Locate the cell with the specified text and output its (X, Y) center coordinate. 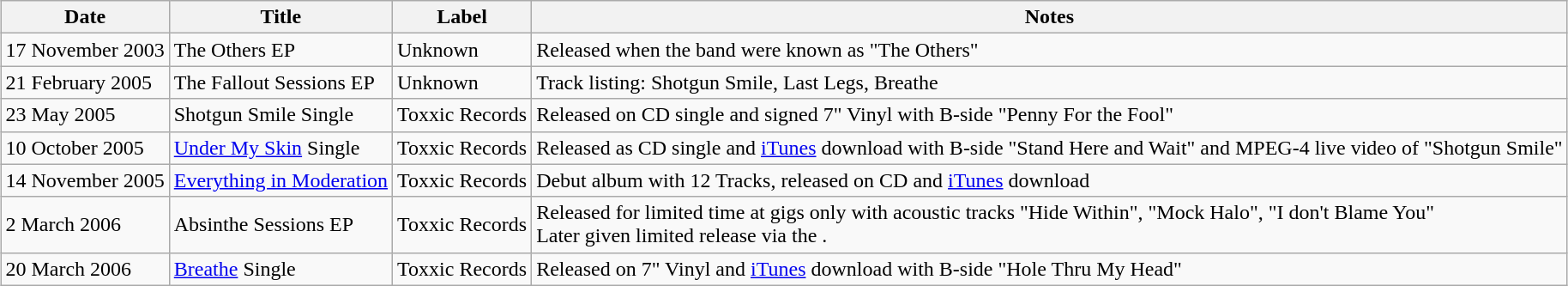
Notes (1050, 17)
23 May 2005 (85, 115)
Title (280, 17)
17 November 2003 (85, 50)
Released for limited time at gigs only with acoustic tracks "Hide Within", "Mock Halo", "I don't Blame You"Later given limited release via the . (1050, 225)
Absinthe Sessions EP (280, 225)
Released when the band were known as "The Others" (1050, 50)
The Fallout Sessions EP (280, 82)
21 February 2005 (85, 82)
Date (85, 17)
Under My Skin Single (280, 148)
Shotgun Smile Single (280, 115)
20 March 2006 (85, 269)
Released as CD single and iTunes download with B-side "Stand Here and Wait" and MPEG-4 live video of "Shotgun Smile" (1050, 148)
Debut album with 12 Tracks, released on CD and iTunes download (1050, 180)
Released on 7" Vinyl and iTunes download with B-side "Hole Thru My Head" (1050, 269)
10 October 2005 (85, 148)
Label (462, 17)
Breathe Single (280, 269)
Track listing: Shotgun Smile, Last Legs, Breathe (1050, 82)
The Others EP (280, 50)
Everything in Moderation (280, 180)
14 November 2005 (85, 180)
Released on CD single and signed 7" Vinyl with B-side "Penny For the Fool" (1050, 115)
2 March 2006 (85, 225)
